Detect which cell encompasses the target text, then output its [X, Y] center coordinate. 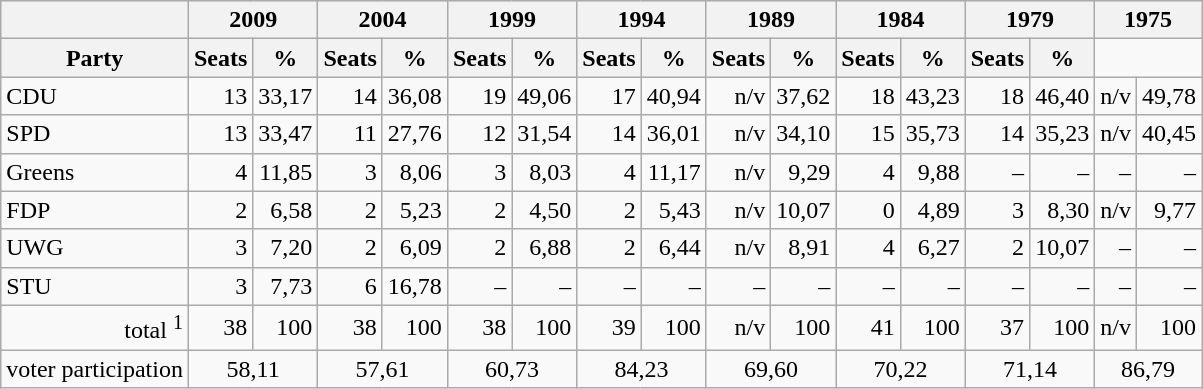
36,01 [674, 134]
15 [868, 134]
43,23 [932, 96]
6 [350, 286]
5,43 [674, 210]
17 [609, 96]
31,54 [544, 134]
6,09 [414, 248]
40,94 [674, 96]
Greens [95, 172]
1999 [512, 20]
6,88 [544, 248]
7,73 [286, 286]
4,89 [932, 210]
12 [479, 134]
4,50 [544, 210]
SPD [95, 134]
2004 [382, 20]
57,61 [382, 369]
71,14 [1030, 369]
27,76 [414, 134]
40,45 [1168, 134]
36,08 [414, 96]
1975 [1148, 20]
11,85 [286, 172]
9,77 [1168, 210]
37 [997, 328]
1979 [1030, 20]
9,29 [804, 172]
voter participation [95, 369]
41 [868, 328]
49,78 [1168, 96]
33,47 [286, 134]
34,10 [804, 134]
6,44 [674, 248]
8,03 [544, 172]
UWG [95, 248]
6,27 [932, 248]
2009 [252, 20]
Party [95, 58]
6,58 [286, 210]
33,17 [286, 96]
FDP [95, 210]
19 [479, 96]
16,78 [414, 286]
total 1 [95, 328]
8,06 [414, 172]
8,30 [1062, 210]
1989 [770, 20]
11,17 [674, 172]
1994 [642, 20]
69,60 [770, 369]
CDU [95, 96]
5,23 [414, 210]
58,11 [252, 369]
0 [868, 210]
9,88 [932, 172]
8,91 [804, 248]
39 [609, 328]
37,62 [804, 96]
35,23 [1062, 134]
70,22 [900, 369]
35,73 [932, 134]
7,20 [286, 248]
11 [350, 134]
60,73 [512, 369]
84,23 [642, 369]
86,79 [1148, 369]
46,40 [1062, 96]
STU [95, 286]
1984 [900, 20]
49,06 [544, 96]
